Pinpoint the cell where the given text exists, returning its [X, Y] midpoint coordinate. 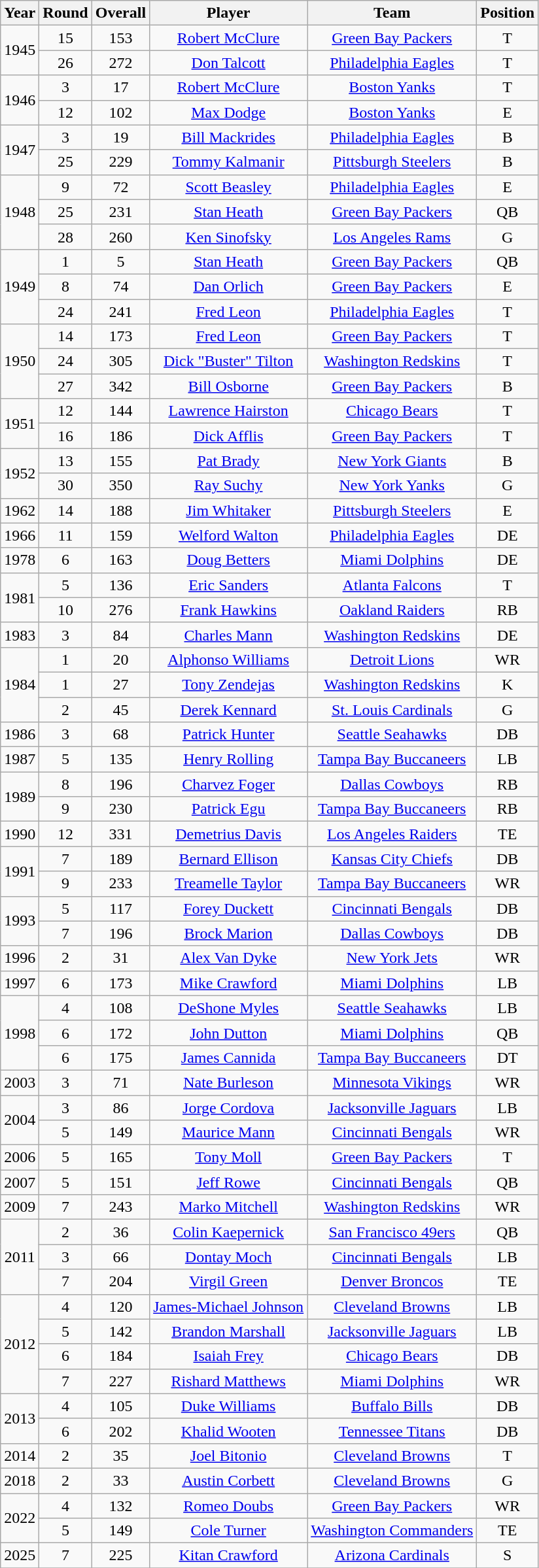
260 [120, 237]
10 [65, 610]
Eric Sanders [229, 585]
James-Michael Johnson [229, 1307]
Nate Burleson [229, 1082]
Team [392, 13]
13 [65, 461]
1998 [20, 1033]
1987 [20, 759]
Kitan Crawford [229, 1556]
Tony Moll [229, 1158]
Overall [120, 13]
Tommy Kalmanir [229, 162]
Denver Broncos [392, 1282]
272 [120, 63]
202 [120, 1431]
Derek Kennard [229, 709]
2006 [20, 1158]
1991 [20, 871]
Patrick Hunter [229, 735]
45 [120, 709]
Round [65, 13]
135 [120, 759]
153 [120, 38]
31 [120, 958]
Rishard Matthews [229, 1381]
Henry Rolling [229, 759]
Bill Mackrides [229, 137]
S [508, 1556]
Don Talcott [229, 63]
229 [120, 162]
2011 [20, 1257]
Year [20, 13]
Brock Marion [229, 933]
Max Dodge [229, 112]
2004 [20, 1120]
2014 [20, 1456]
Los Angeles Raiders [392, 834]
Pat Brady [229, 461]
Jim Whitaker [229, 510]
1946 [20, 100]
K [508, 684]
1978 [20, 560]
155 [120, 461]
1947 [20, 150]
188 [120, 510]
Bill Osborne [229, 386]
1993 [20, 921]
243 [120, 1207]
Brandon Marshall [229, 1331]
30 [65, 486]
227 [120, 1381]
2012 [20, 1344]
Forey Duckett [229, 909]
2013 [20, 1418]
159 [120, 535]
Jorge Cordova [229, 1108]
35 [120, 1456]
Cole Turner [229, 1531]
Colin Kaepernick [229, 1232]
Welford Walton [229, 535]
1989 [20, 797]
132 [120, 1505]
151 [120, 1182]
Los Angeles Rams [392, 237]
New York Yanks [392, 486]
11 [65, 535]
241 [120, 312]
Isaiah Frey [229, 1356]
New York Giants [392, 461]
Ken Sinofsky [229, 237]
189 [120, 859]
Atlanta Falcons [392, 585]
102 [120, 112]
Joel Bitonio [229, 1456]
Dick "Buster" Tilton [229, 361]
117 [120, 909]
Duke Williams [229, 1406]
1990 [20, 834]
Arizona Cardinals [392, 1556]
1948 [20, 212]
Marko Mitchell [229, 1207]
350 [120, 486]
28 [65, 237]
1951 [20, 424]
66 [120, 1257]
Treamelle Taylor [229, 884]
16 [65, 436]
1945 [20, 50]
186 [120, 436]
Jeff Rowe [229, 1182]
230 [120, 809]
Minnesota Vikings [392, 1082]
86 [120, 1108]
Dick Afflis [229, 436]
DT [508, 1058]
Dan Orlich [229, 286]
108 [120, 1008]
71 [120, 1082]
2018 [20, 1480]
17 [120, 88]
Virgil Green [229, 1282]
163 [120, 560]
15 [65, 38]
Oakland Raiders [392, 610]
26 [65, 63]
Lawrence Hairston [229, 411]
105 [120, 1406]
Player [229, 13]
Detroit Lions [392, 659]
225 [120, 1556]
Buffalo Bills [392, 1406]
331 [120, 834]
2022 [20, 1518]
1996 [20, 958]
72 [120, 187]
Maurice Mann [229, 1133]
Alex Van Dyke [229, 958]
204 [120, 1282]
120 [120, 1307]
172 [120, 1033]
1981 [20, 597]
36 [120, 1232]
2003 [20, 1082]
19 [120, 137]
68 [120, 735]
142 [120, 1331]
Washington Commanders [392, 1531]
2009 [20, 1207]
1986 [20, 735]
Mike Crawford [229, 983]
1984 [20, 684]
Doug Betters [229, 560]
2007 [20, 1182]
305 [120, 361]
231 [120, 212]
Scott Beasley [229, 187]
Frank Hawkins [229, 610]
Position [508, 13]
276 [120, 610]
Tony Zendejas [229, 684]
1983 [20, 635]
James Cannida [229, 1058]
Charles Mann [229, 635]
1950 [20, 361]
New York Jets [392, 958]
St. Louis Cardinals [392, 709]
2025 [20, 1556]
Romeo Doubs [229, 1505]
Austin Corbett [229, 1480]
Khalid Wooten [229, 1431]
33 [120, 1480]
Patrick Egu [229, 809]
1962 [20, 510]
DeShone Myles [229, 1008]
175 [120, 1058]
74 [120, 286]
184 [120, 1356]
John Dutton [229, 1033]
1966 [20, 535]
1949 [20, 286]
Tennessee Titans [392, 1431]
84 [120, 635]
Dontay Moch [229, 1257]
San Francisco 49ers [392, 1232]
Charvez Foger [229, 784]
20 [120, 659]
144 [120, 411]
136 [120, 585]
1997 [20, 983]
Bernard Ellison [229, 859]
1952 [20, 473]
165 [120, 1158]
342 [120, 386]
Kansas City Chiefs [392, 859]
Demetrius Davis [229, 834]
233 [120, 884]
Alphonso Williams [229, 659]
Ray Suchy [229, 486]
